Identify which cell holds the provided text, then report its [x, y] central coordinate. 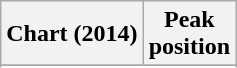
Peakposition [189, 34]
Chart (2014) [72, 34]
